For the text-containing cell, return its midpoint in [X, Y] coordinate format. 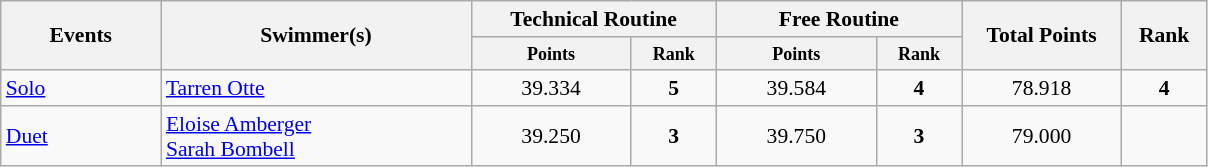
39.584 [796, 88]
Duet [81, 136]
39.750 [796, 136]
Total Points [1042, 36]
Eloise AmbergerSarah Bombell [316, 136]
39.250 [551, 136]
Swimmer(s) [316, 36]
Events [81, 36]
Solo [81, 88]
Tarren Otte [316, 88]
78.918 [1042, 88]
Technical Routine [594, 19]
79.000 [1042, 136]
5 [674, 88]
39.334 [551, 88]
Free Routine [838, 19]
